Return the [x, y] coordinate for the center point of the cell that contains the specified text.  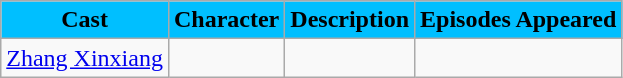
Zhang Xinxiang [85, 58]
Cast [85, 20]
Description [350, 20]
Character [226, 20]
Episodes Appeared [518, 20]
